Determine the (X, Y) coordinate at the center of the cell enclosing the given text.  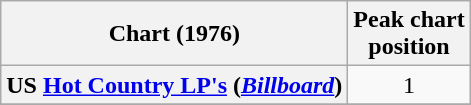
US Hot Country LP's (Billboard) (174, 85)
1 (409, 85)
Peak chartposition (409, 34)
Chart (1976) (174, 34)
